Provide the [X, Y] coordinate of the cell's center where the given text is located.  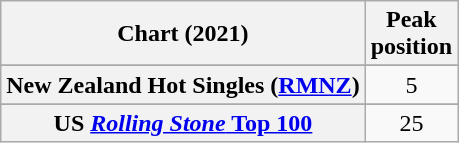
New Zealand Hot Singles (RMNZ) [183, 85]
US Rolling Stone Top 100 [183, 123]
25 [411, 123]
5 [411, 85]
Chart (2021) [183, 34]
Peakposition [411, 34]
